Scan for the cell matching the given text and deliver its (X, Y) coordinate at center. 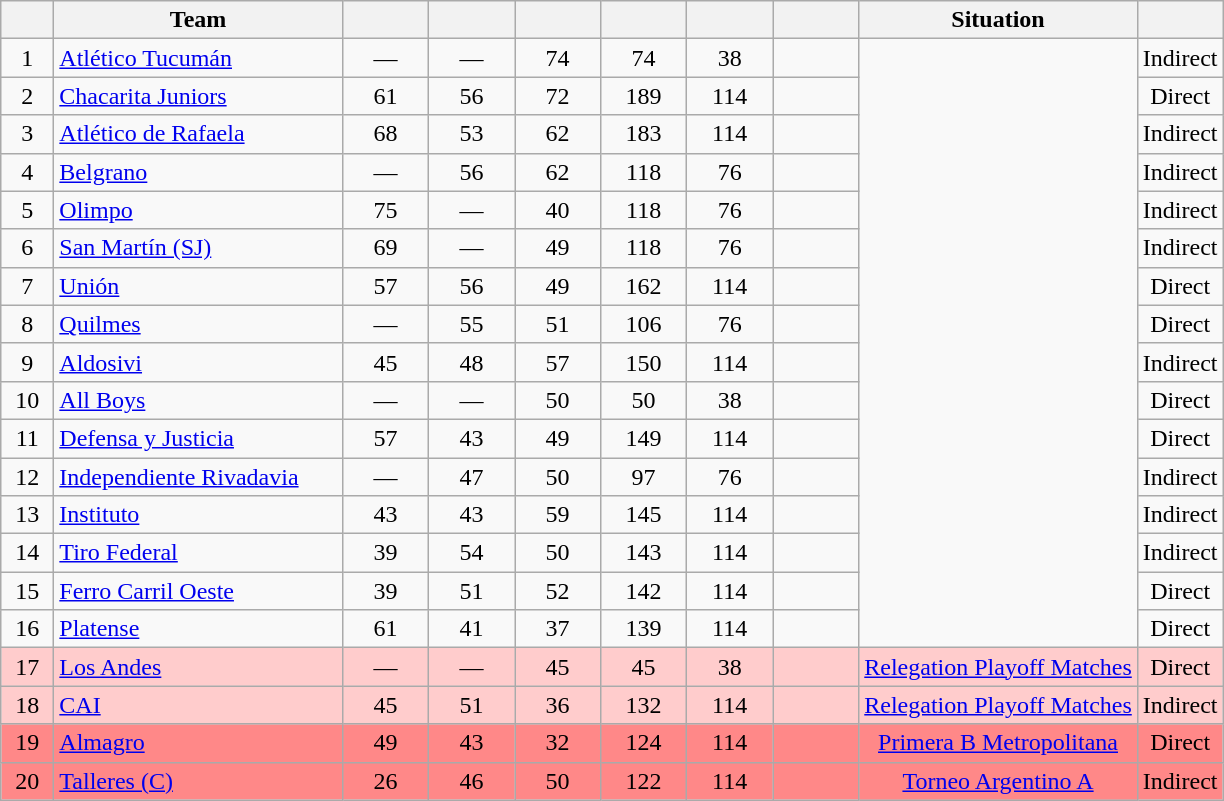
17 (28, 667)
75 (385, 210)
37 (557, 629)
11 (28, 438)
20 (28, 781)
139 (644, 629)
Unión (198, 286)
122 (644, 781)
15 (28, 591)
Los Andes (198, 667)
Olimpo (198, 210)
Defensa y Justicia (198, 438)
145 (644, 515)
2 (28, 96)
59 (557, 515)
4 (28, 172)
142 (644, 591)
Quilmes (198, 324)
55 (471, 324)
All Boys (198, 400)
68 (385, 134)
19 (28, 743)
54 (471, 553)
149 (644, 438)
Instituto (198, 515)
47 (471, 477)
53 (471, 134)
189 (644, 96)
7 (28, 286)
13 (28, 515)
Atlético Tucumán (198, 58)
41 (471, 629)
18 (28, 705)
Chacarita Juniors (198, 96)
97 (644, 477)
Belgrano (198, 172)
40 (557, 210)
48 (471, 362)
124 (644, 743)
6 (28, 248)
Independiente Rivadavia (198, 477)
183 (644, 134)
46 (471, 781)
9 (28, 362)
36 (557, 705)
CAI (198, 705)
5 (28, 210)
52 (557, 591)
Torneo Argentino A (998, 781)
26 (385, 781)
8 (28, 324)
Almagro (198, 743)
72 (557, 96)
143 (644, 553)
Situation (998, 20)
162 (644, 286)
Platense (198, 629)
14 (28, 553)
Talleres (C) (198, 781)
3 (28, 134)
San Martín (SJ) (198, 248)
150 (644, 362)
16 (28, 629)
Atlético de Rafaela (198, 134)
Team (198, 20)
69 (385, 248)
106 (644, 324)
32 (557, 743)
132 (644, 705)
1 (28, 58)
Tiro Federal (198, 553)
12 (28, 477)
Aldosivi (198, 362)
Ferro Carril Oeste (198, 591)
10 (28, 400)
Primera B Metropolitana (998, 743)
